Search for the cell housing the specified text and yield its (X, Y) center coordinate. 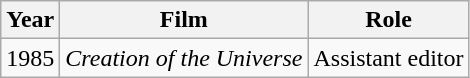
Year (30, 20)
Role (388, 20)
Assistant editor (388, 58)
Film (184, 20)
Creation of the Universe (184, 58)
1985 (30, 58)
